Extract the (X, Y) coordinate from the center of the cell holding the provided text.  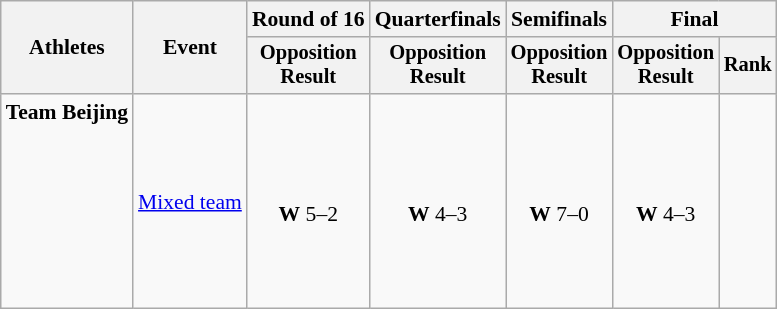
Athletes (67, 48)
Semifinals (560, 19)
W 7–0 (560, 201)
Team Beijing (67, 201)
Event (190, 48)
Round of 16 (308, 19)
Rank (748, 66)
Final (694, 19)
Quarterfinals (438, 19)
Mixed team (190, 201)
W 5–2 (308, 201)
